Pinpoint the cell where the given text exists, returning its (X, Y) midpoint coordinate. 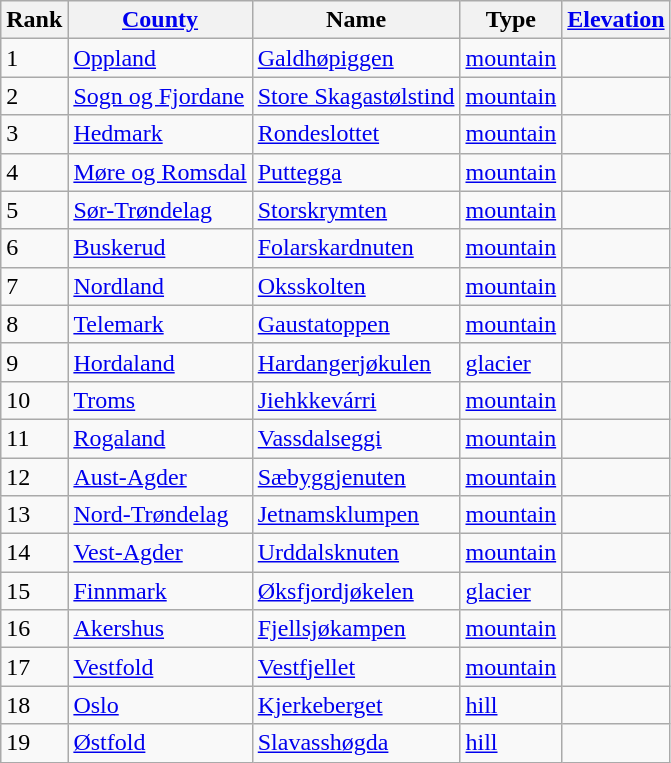
Østfold (160, 743)
Finnmark (160, 591)
Hardangerjøkulen (356, 362)
Store Skagastølstind (356, 96)
Møre og Romsdal (160, 172)
Storskrymten (356, 210)
14 (34, 553)
16 (34, 629)
Troms (160, 400)
11 (34, 438)
Nord-Trøndelag (160, 515)
County (160, 20)
Sæbyggjenuten (356, 477)
4 (34, 172)
5 (34, 210)
9 (34, 362)
Hordaland (160, 362)
Fjellsjøkampen (356, 629)
Galdhøpiggen (356, 58)
Rank (34, 20)
17 (34, 667)
3 (34, 134)
Slavasshøgda (356, 743)
1 (34, 58)
Oslo (160, 705)
Sør-Trøndelag (160, 210)
Urddalsknuten (356, 553)
Elevation (616, 20)
19 (34, 743)
Jetnamsklumpen (356, 515)
Vest-Agder (160, 553)
Vestfjellet (356, 667)
Sogn og Fjordane (160, 96)
7 (34, 286)
Telemark (160, 324)
2 (34, 96)
8 (34, 324)
Vestfold (160, 667)
Type (511, 20)
Nordland (160, 286)
Gaustatoppen (356, 324)
Oppland (160, 58)
15 (34, 591)
Name (356, 20)
10 (34, 400)
Rondeslottet (356, 134)
Jiehkkevárri (356, 400)
Puttegga (356, 172)
Buskerud (160, 248)
Rogaland (160, 438)
Hedmark (160, 134)
6 (34, 248)
Øksfjordjøkelen (356, 591)
13 (34, 515)
Akershus (160, 629)
Folarskardnuten (356, 248)
Kjerkeberget (356, 705)
Vassdalseggi (356, 438)
Aust-Agder (160, 477)
18 (34, 705)
Oksskolten (356, 286)
12 (34, 477)
